Capture the cell that displays the provided text and extract its [x, y] central coordinate. 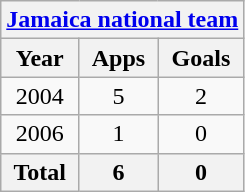
Year [40, 58]
5 [118, 96]
Total [40, 172]
Apps [118, 58]
Goals [201, 58]
1 [118, 134]
2006 [40, 134]
Jamaica national team [122, 20]
2004 [40, 96]
2 [201, 96]
6 [118, 172]
